Locate the cell with the specified text and output its [X, Y] center coordinate. 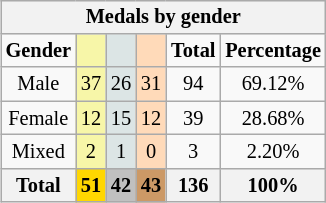
51 [91, 185]
3 [193, 152]
43 [151, 185]
Mixed [38, 152]
Male [38, 84]
0 [151, 152]
Female [38, 118]
15 [121, 118]
Medals by gender [164, 17]
42 [121, 185]
26 [121, 84]
28.68% [273, 118]
31 [151, 84]
39 [193, 118]
100% [273, 185]
136 [193, 185]
2.20% [273, 152]
69.12% [273, 84]
94 [193, 84]
37 [91, 84]
2 [91, 152]
Percentage [273, 51]
Gender [38, 51]
1 [121, 152]
